Locate the cell with the specified text and output its (X, Y) center coordinate. 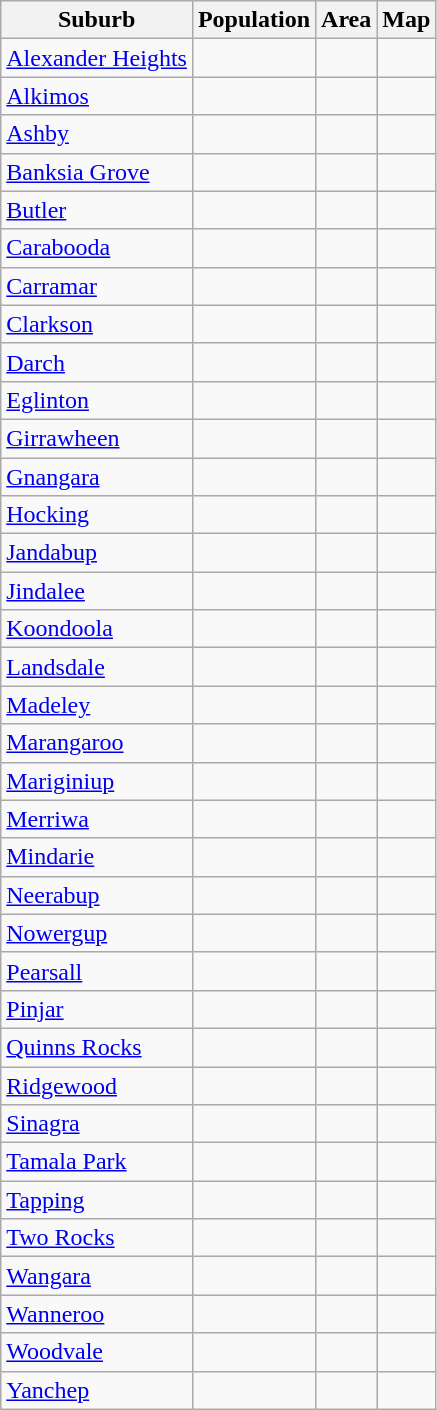
Marangaroo (97, 743)
Two Rocks (97, 1238)
Woodvale (97, 1352)
Alkimos (97, 96)
Mindarie (97, 857)
Area (346, 20)
Jindalee (97, 591)
Tamala Park (97, 1162)
Butler (97, 210)
Neerabup (97, 895)
Map (406, 20)
Suburb (97, 20)
Nowergup (97, 933)
Hocking (97, 515)
Landsdale (97, 667)
Wangara (97, 1276)
Tapping (97, 1200)
Carramar (97, 286)
Carabooda (97, 248)
Girrawheen (97, 438)
Pearsall (97, 971)
Sinagra (97, 1124)
Alexander Heights (97, 58)
Koondoola (97, 629)
Clarkson (97, 324)
Eglinton (97, 400)
Merriwa (97, 819)
Banksia Grove (97, 172)
Madeley (97, 705)
Darch (97, 362)
Mariginiup (97, 781)
Ashby (97, 134)
Gnangara (97, 477)
Population (254, 20)
Pinjar (97, 1009)
Yanchep (97, 1390)
Wanneroo (97, 1314)
Jandabup (97, 553)
Quinns Rocks (97, 1047)
Ridgewood (97, 1085)
